From the cell containing the given text, extract its center point as [X, Y] coordinate. 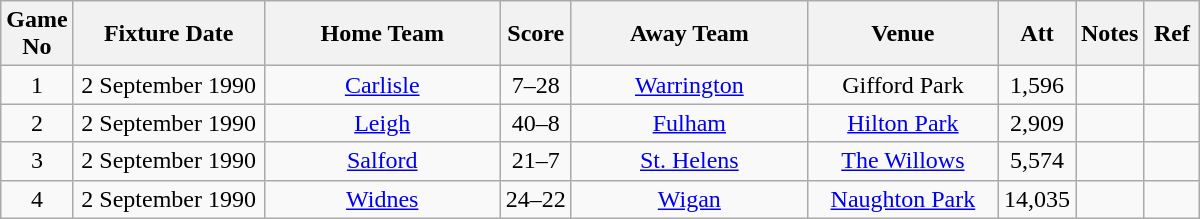
Carlisle [382, 85]
Warrington [689, 85]
Fixture Date [168, 34]
24–22 [536, 199]
2,909 [1036, 123]
14,035 [1036, 199]
Leigh [382, 123]
Hilton Park [902, 123]
2 [37, 123]
Game No [37, 34]
40–8 [536, 123]
Venue [902, 34]
1,596 [1036, 85]
Home Team [382, 34]
Wigan [689, 199]
5,574 [1036, 161]
Salford [382, 161]
Naughton Park [902, 199]
7–28 [536, 85]
Att [1036, 34]
1 [37, 85]
Away Team [689, 34]
The Willows [902, 161]
Ref [1172, 34]
Gifford Park [902, 85]
21–7 [536, 161]
Widnes [382, 199]
Fulham [689, 123]
St. Helens [689, 161]
Notes [1110, 34]
Score [536, 34]
3 [37, 161]
4 [37, 199]
